Locate the cell with the specified text and output its (x, y) center coordinate. 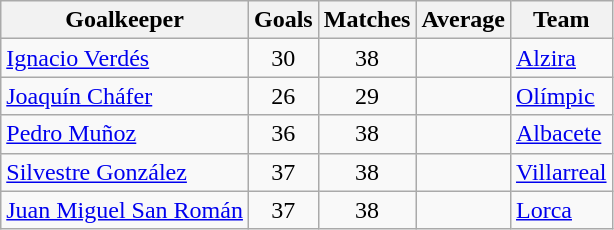
30 (283, 58)
Average (464, 20)
Villarreal (561, 172)
Ignacio Verdés (125, 58)
Matches (367, 20)
Alzira (561, 58)
Albacete (561, 134)
Silvestre González (125, 172)
Lorca (561, 210)
Goalkeeper (125, 20)
36 (283, 134)
Pedro Muñoz (125, 134)
Olímpic (561, 96)
29 (367, 96)
Joaquín Cháfer (125, 96)
Goals (283, 20)
Juan Miguel San Román (125, 210)
26 (283, 96)
Team (561, 20)
